Locate the cell with the specified text and output its [X, Y] center coordinate. 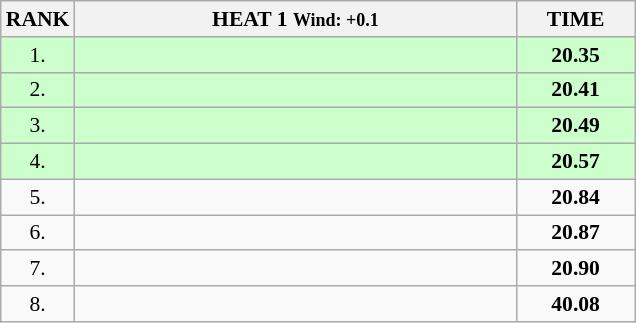
4. [38, 162]
20.41 [576, 90]
5. [38, 197]
20.90 [576, 269]
2. [38, 90]
7. [38, 269]
40.08 [576, 304]
20.49 [576, 126]
RANK [38, 19]
20.57 [576, 162]
20.84 [576, 197]
20.35 [576, 55]
20.87 [576, 233]
3. [38, 126]
1. [38, 55]
6. [38, 233]
TIME [576, 19]
8. [38, 304]
HEAT 1 Wind: +0.1 [295, 19]
